Identify which cell holds the provided text, then report its [x, y] central coordinate. 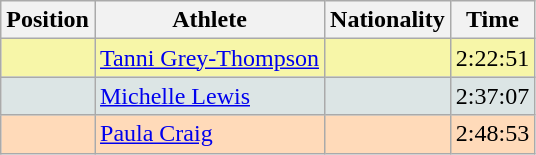
Paula Craig [209, 134]
Athlete [209, 20]
2:22:51 [492, 58]
2:37:07 [492, 96]
Nationality [388, 20]
Time [492, 20]
2:48:53 [492, 134]
Position [48, 20]
Tanni Grey-Thompson [209, 58]
Michelle Lewis [209, 96]
